Locate the cell with the specified text and output its (x, y) center coordinate. 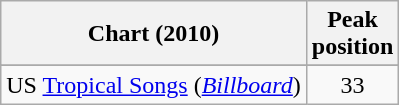
US Tropical Songs (Billboard) (154, 85)
Peakposition (352, 34)
Chart (2010) (154, 34)
33 (352, 85)
